Search for the cell housing the specified text and yield its (X, Y) center coordinate. 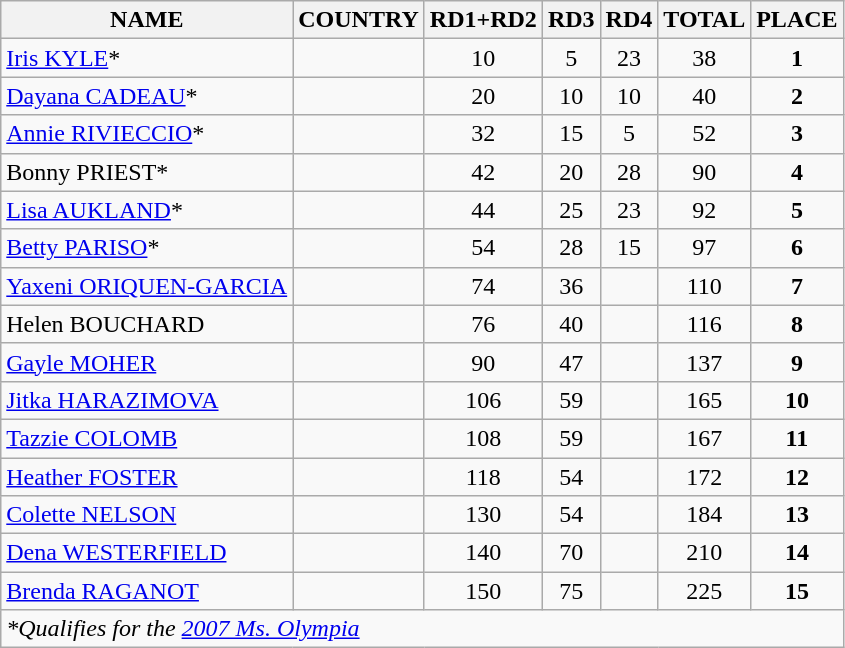
NAME (147, 20)
42 (483, 172)
4 (797, 172)
52 (704, 134)
Annie RIVIECCIO* (147, 134)
7 (797, 286)
Helen BOUCHARD (147, 324)
118 (483, 477)
47 (571, 362)
Brenda RAGANOT (147, 591)
Bonny PRIEST* (147, 172)
110 (704, 286)
8 (797, 324)
RD3 (571, 20)
Jitka HARAZIMOVA (147, 400)
12 (797, 477)
70 (571, 553)
32 (483, 134)
150 (483, 591)
RD4 (629, 20)
108 (483, 438)
TOTAL (704, 20)
106 (483, 400)
38 (704, 58)
Iris KYLE* (147, 58)
97 (704, 248)
76 (483, 324)
116 (704, 324)
74 (483, 286)
6 (797, 248)
PLACE (797, 20)
14 (797, 553)
75 (571, 591)
3 (797, 134)
Dena WESTERFIELD (147, 553)
9 (797, 362)
*Qualifies for the 2007 Ms. Olympia (422, 629)
Heather FOSTER (147, 477)
13 (797, 515)
Yaxeni ORIQUEN-GARCIA (147, 286)
RD1+RD2 (483, 20)
Lisa AUKLAND* (147, 210)
167 (704, 438)
Gayle MOHER (147, 362)
2 (797, 96)
Betty PARISO* (147, 248)
25 (571, 210)
130 (483, 515)
Colette NELSON (147, 515)
COUNTRY (359, 20)
Tazzie COLOMB (147, 438)
11 (797, 438)
184 (704, 515)
1 (797, 58)
44 (483, 210)
36 (571, 286)
165 (704, 400)
140 (483, 553)
Dayana CADEAU* (147, 96)
225 (704, 591)
210 (704, 553)
137 (704, 362)
92 (704, 210)
172 (704, 477)
